Return [x, y] of the center of cell containing provided text 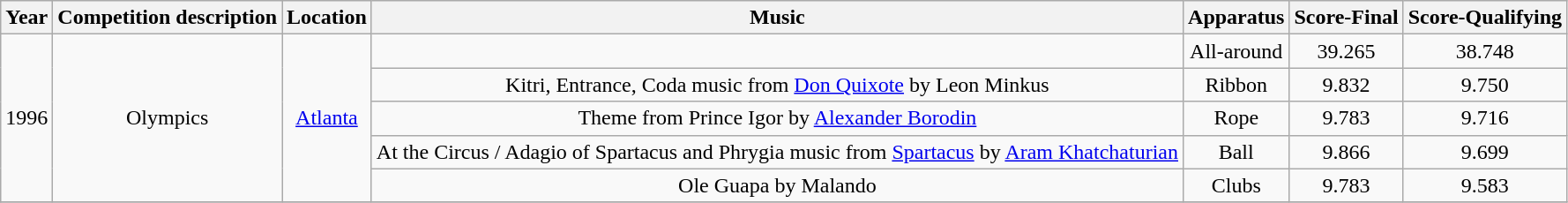
Theme from Prince Igor by Alexander Borodin [777, 118]
Competition description [168, 18]
Location [327, 18]
Kitri, Entrance, Coda music from Don Quixote by Leon Minkus [777, 85]
All-around [1236, 51]
Year [26, 18]
38.748 [1485, 51]
Clubs [1236, 185]
At the Circus / Adagio of Spartacus and Phrygia music from Spartacus by Aram Khatchaturian [777, 152]
Music [777, 18]
Olympics [168, 118]
39.265 [1346, 51]
9.866 [1346, 152]
Apparatus [1236, 18]
9.832 [1346, 85]
9.716 [1485, 118]
Ribbon [1236, 85]
Ole Guapa by Malando [777, 185]
Score-Final [1346, 18]
Atlanta [327, 118]
1996 [26, 118]
Score-Qualifying [1485, 18]
9.583 [1485, 185]
9.750 [1485, 85]
9.699 [1485, 152]
Ball [1236, 152]
Rope [1236, 118]
